Find where the given text appears and provide that cell's center as [x, y] coordinate. 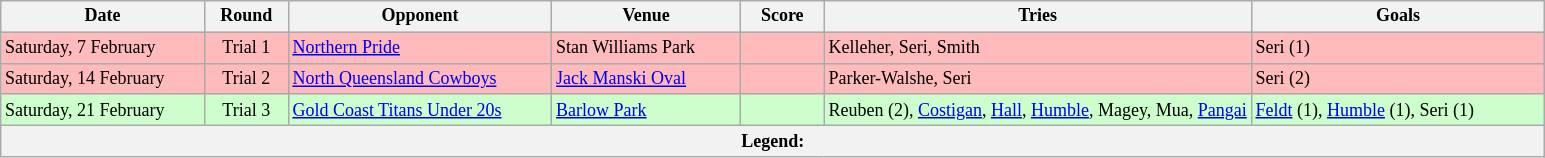
Northern Pride [420, 48]
North Queensland Cowboys [420, 78]
Date [103, 16]
Saturday, 7 February [103, 48]
Saturday, 14 February [103, 78]
Trial 2 [246, 78]
Seri (2) [1398, 78]
Score [782, 16]
Kelleher, Seri, Smith [1038, 48]
Reuben (2), Costigan, Hall, Humble, Magey, Mua, Pangai [1038, 110]
Trial 3 [246, 110]
Jack Manski Oval [646, 78]
Barlow Park [646, 110]
Legend: [773, 140]
Seri (1) [1398, 48]
Trial 1 [246, 48]
Goals [1398, 16]
Opponent [420, 16]
Venue [646, 16]
Parker-Walshe, Seri [1038, 78]
Round [246, 16]
Feldt (1), Humble (1), Seri (1) [1398, 110]
Gold Coast Titans Under 20s [420, 110]
Stan Williams Park [646, 48]
Tries [1038, 16]
Saturday, 21 February [103, 110]
